Return [X, Y] of the center of cell containing provided text 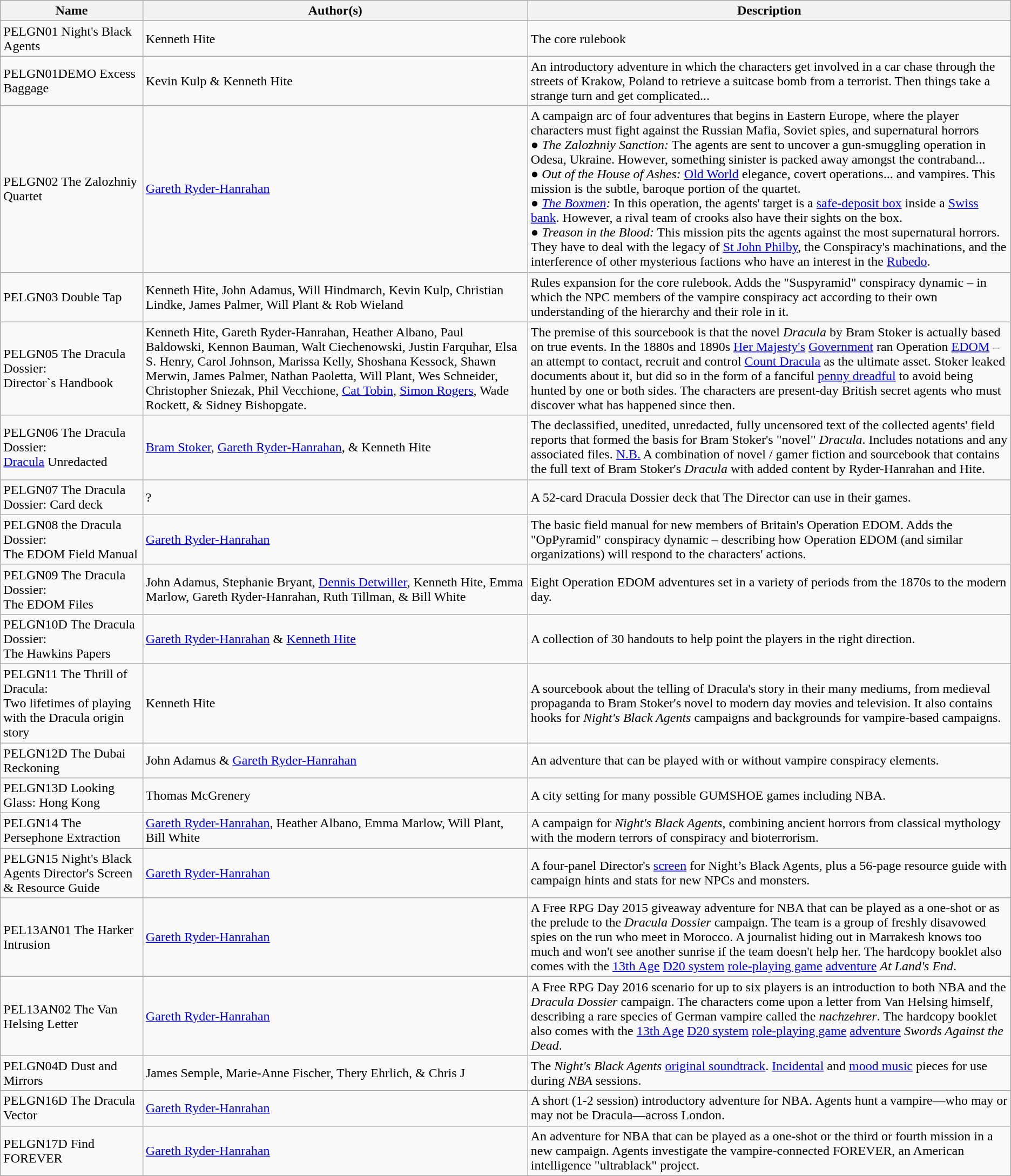
Kevin Kulp & Kenneth Hite [335, 81]
A 52-card Dracula Dossier deck that The Director can use in their games. [769, 497]
PELGN15 Night's Black Agents Director's Screen & Resource Guide [72, 873]
A collection of 30 handouts to help point the players in the right direction. [769, 639]
John Adamus, Stephanie Bryant, Dennis Detwiller, Kenneth Hite, Emma Marlow, Gareth Ryder-Hanrahan, Ruth Tillman, & Bill White [335, 589]
A short (1-2 session) introductory adventure for NBA. Agents hunt a vampire—who may or may not be Dracula—across London. [769, 1108]
PELGN10D The Dracula Dossier:The Hawkins Papers [72, 639]
PELGN01DEMO Excess Baggage [72, 81]
PELGN08 the Dracula Dossier:The EDOM Field Manual [72, 539]
John Adamus & Gareth Ryder-Hanrahan [335, 760]
PELGN13D Looking Glass: Hong Kong [72, 796]
A campaign for Night's Black Agents, combining ancient horrors from classical mythology with the modern terrors of conspiracy and bioterrorism. [769, 830]
The core rulebook [769, 39]
A four-panel Director's screen for Night’s Black Agents, plus a 56-page resource guide with campaign hints and stats for new NPCs and monsters. [769, 873]
PELGN07 The Dracula Dossier: Card deck [72, 497]
Description [769, 11]
? [335, 497]
PELGN06 The Dracula Dossier:Dracula Unredacted [72, 447]
A city setting for many possible GUMSHOE games including NBA. [769, 796]
Gareth Ryder-Hanrahan & Kenneth Hite [335, 639]
An adventure that can be played with or without vampire conspiracy elements. [769, 760]
Eight Operation EDOM adventures set in a variety of periods from the 1870s to the modern day. [769, 589]
PELGN17D Find FOREVER [72, 1151]
Thomas McGrenery [335, 796]
The Night's Black Agents original soundtrack. Incidental and mood music pieces for use during NBA sessions. [769, 1073]
PELGN14 The Persephone Extraction [72, 830]
Bram Stoker, Gareth Ryder-Hanrahan, & Kenneth Hite [335, 447]
Name [72, 11]
PELGN16D The Dracula Vector [72, 1108]
PELGN02 The Zalozhniy Quartet [72, 189]
PELGN11 The Thrill of Dracula:Two lifetimes of playing with the Dracula origin story [72, 703]
PELGN12D The Dubai Reckoning [72, 760]
PELGN05 The Dracula Dossier:Director`s Handbook [72, 368]
Gareth Ryder-Hanrahan, Heather Albano, Emma Marlow, Will Plant, Bill White [335, 830]
Author(s) [335, 11]
PELGN04D Dust and Mirrors [72, 1073]
PELGN09 The Dracula Dossier:The EDOM Files [72, 589]
PEL13AN01 The Harker Intrusion [72, 937]
PELGN03 Double Tap [72, 297]
James Semple, Marie-Anne Fischer, Thery Ehrlich, & Chris J [335, 1073]
Kenneth Hite, John Adamus, Will Hindmarch, Kevin Kulp, Christian Lindke, James Palmer, Will Plant & Rob Wieland [335, 297]
PELGN01 Night's Black Agents [72, 39]
PEL13AN02 The Van Helsing Letter [72, 1016]
